Scan for the cell matching the given text and deliver its [X, Y] coordinate at center. 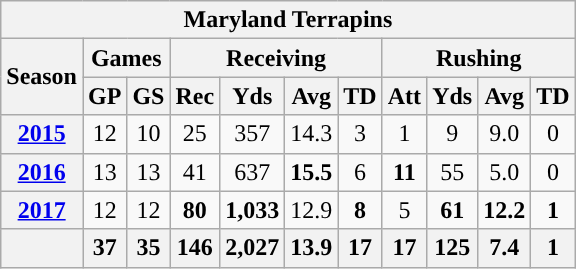
12.2 [504, 210]
61 [452, 210]
13.9 [312, 248]
14.3 [312, 134]
Att [404, 96]
5.0 [504, 172]
3 [360, 134]
5 [404, 210]
Games [126, 58]
10 [148, 134]
11 [404, 172]
2,027 [252, 248]
35 [148, 248]
357 [252, 134]
Rec [195, 96]
Maryland Terrapins [288, 20]
GP [104, 96]
Rushing [478, 58]
25 [195, 134]
9.0 [504, 134]
15.5 [312, 172]
2015 [42, 134]
41 [195, 172]
9 [452, 134]
Receiving [276, 58]
7.4 [504, 248]
12.9 [312, 210]
8 [360, 210]
6 [360, 172]
125 [452, 248]
80 [195, 210]
GS [148, 96]
2016 [42, 172]
2017 [42, 210]
146 [195, 248]
55 [452, 172]
37 [104, 248]
1,033 [252, 210]
Season [42, 77]
637 [252, 172]
